Provide the [x, y] coordinate of the cell's center where the given text is located.  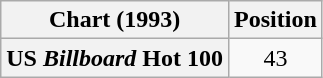
US Billboard Hot 100 [115, 58]
Position [276, 20]
Chart (1993) [115, 20]
43 [276, 58]
